For the text-containing cell, return its midpoint in (x, y) coordinate format. 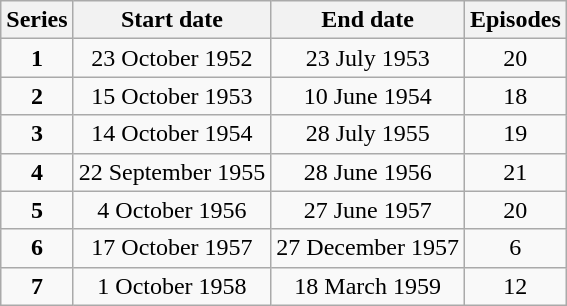
End date (368, 20)
5 (37, 210)
Start date (172, 20)
22 September 1955 (172, 172)
10 June 1954 (368, 96)
3 (37, 134)
4 (37, 172)
4 October 1956 (172, 210)
2 (37, 96)
27 June 1957 (368, 210)
7 (37, 286)
12 (515, 286)
19 (515, 134)
Series (37, 20)
14 October 1954 (172, 134)
15 October 1953 (172, 96)
1 October 1958 (172, 286)
27 December 1957 (368, 248)
1 (37, 58)
17 October 1957 (172, 248)
18 (515, 96)
23 October 1952 (172, 58)
23 July 1953 (368, 58)
28 June 1956 (368, 172)
28 July 1955 (368, 134)
Episodes (515, 20)
21 (515, 172)
18 March 1959 (368, 286)
